Scan for the cell matching the given text and deliver its [X, Y] coordinate at center. 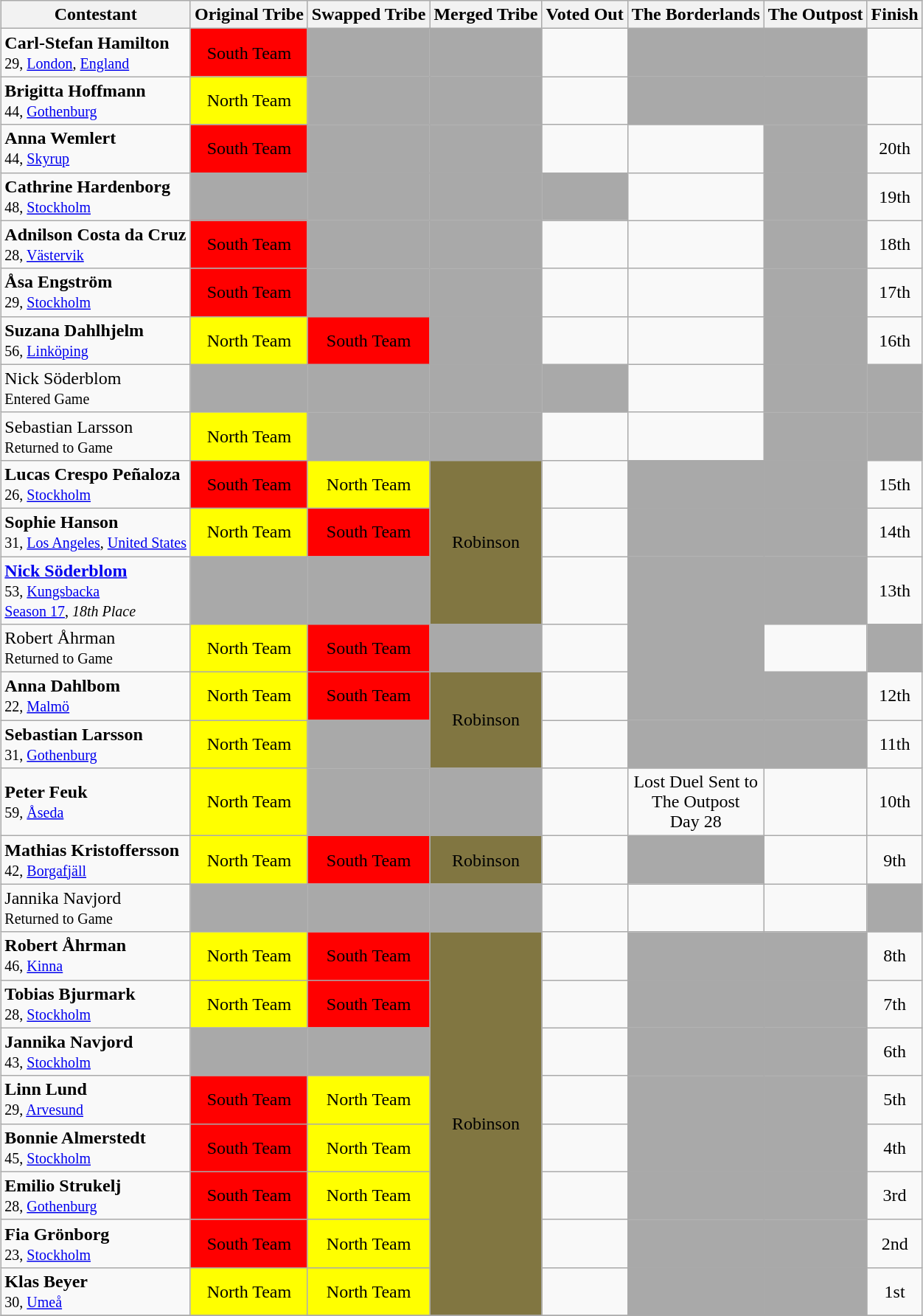
Lost Duel Sent to The Outpost Day 28 [696, 802]
Nick SöderblomEntered Game [96, 388]
Emilio Strukelj28, Gothenburg [96, 1196]
Robert Åhrman46, Kinna [96, 955]
Contestant [96, 15]
Mathias Kristoffersson42, Borgafjäll [96, 860]
Anna Wemlert44, Skyrup [96, 149]
16th [895, 341]
8th [895, 955]
Robert ÅhrmanReturned to Game [96, 649]
7th [895, 1004]
Linn Lund29, Arvesund [96, 1100]
15th [895, 484]
14th [895, 532]
Merged Tribe [486, 15]
19th [895, 196]
6th [895, 1051]
Finish [895, 15]
Adnilson Costa da Cruz28, Västervik [96, 245]
11th [895, 745]
2nd [895, 1243]
Voted Out [585, 15]
Jannika NavjordReturned to Game [96, 908]
Suzana Dahlhjelm56, Linköping [96, 341]
18th [895, 245]
Sophie Hanson31, Los Angeles, United States [96, 532]
1st [895, 1292]
The Outpost [815, 15]
9th [895, 860]
Åsa Engström29, Stockholm [96, 292]
Carl-Stefan Hamilton29, London, England [96, 53]
5th [895, 1100]
Swapped Tribe [369, 15]
12th [895, 696]
Klas Beyer30, Umeå [96, 1292]
Lucas Crespo Peñaloza26, Stockholm [96, 484]
13th [895, 590]
10th [895, 802]
Anna Dahlbom22, Malmö [96, 696]
Sebastian LarssonReturned to Game [96, 436]
3rd [895, 1196]
Nick Söderblom53, KungsbackaSeason 17, 18th Place [96, 590]
Tobias Bjurmark28, Stockholm [96, 1004]
The Borderlands [696, 15]
4th [895, 1147]
Bonnie Almerstedt45, Stockholm [96, 1147]
Jannika Navjord43, Stockholm [96, 1051]
20th [895, 149]
Fia Grönborg23, Stockholm [96, 1243]
Sebastian Larsson31, Gothenburg [96, 745]
Cathrine Hardenborg48, Stockholm [96, 196]
Brigitta Hoffmann44, Gothenburg [96, 100]
17th [895, 292]
Peter Feuk59, Åseda [96, 802]
Original Tribe [249, 15]
